Provide the [x, y] coordinate of the cell's center where the given text is located.  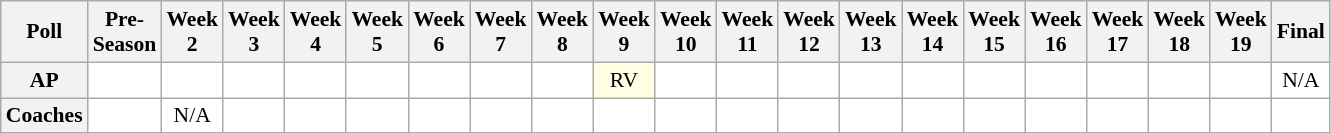
Week15 [994, 32]
Pre-Season [125, 32]
Poll [44, 32]
Week9 [624, 32]
Week6 [439, 32]
Week10 [686, 32]
Week7 [501, 32]
AP [44, 80]
RV [624, 80]
Final [1301, 32]
Week19 [1241, 32]
Week16 [1056, 32]
Week17 [1118, 32]
Week11 [748, 32]
Week5 [377, 32]
Week3 [254, 32]
Week4 [316, 32]
Coaches [44, 116]
Week8 [562, 32]
Week14 [933, 32]
Week12 [809, 32]
Week18 [1179, 32]
Week13 [871, 32]
Week2 [192, 32]
